Pinpoint the cell where the given text exists, returning its [X, Y] midpoint coordinate. 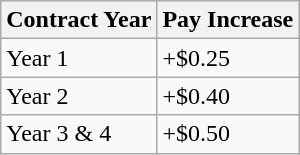
Year 2 [79, 96]
Year 1 [79, 58]
+$0.40 [228, 96]
Pay Increase [228, 20]
+$0.25 [228, 58]
Contract Year [79, 20]
Year 3 & 4 [79, 134]
+$0.50 [228, 134]
